Output the [x, y] coordinate of the center of the cell containing the given text.  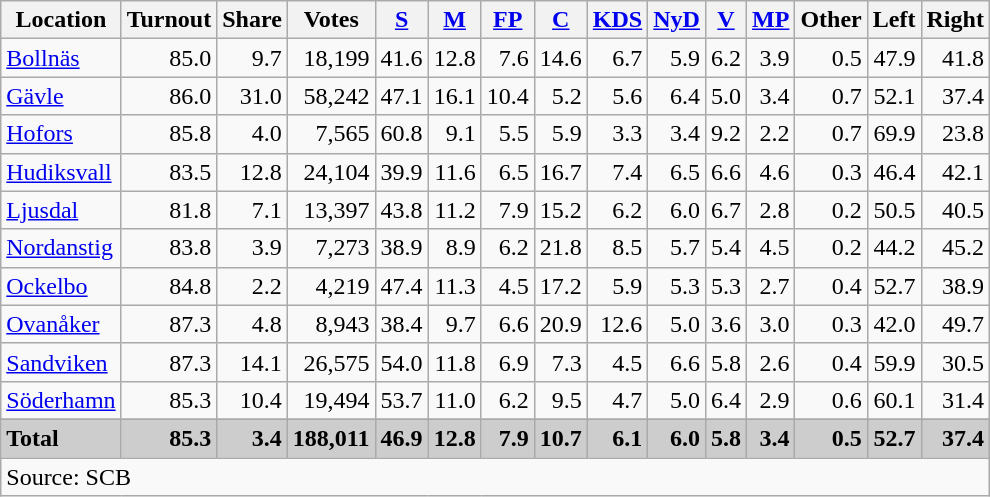
81.8 [169, 210]
Location [61, 20]
2.7 [771, 286]
5.5 [508, 134]
53.7 [402, 400]
Ockelbo [61, 286]
5.7 [677, 248]
Hudiksvall [61, 172]
46.4 [894, 172]
M [454, 20]
30.5 [955, 362]
19,494 [331, 400]
Votes [331, 20]
42.0 [894, 324]
6.1 [617, 438]
39.9 [402, 172]
4.6 [771, 172]
Other [831, 20]
11.8 [454, 362]
MP [771, 20]
3.0 [771, 324]
0.6 [831, 400]
Turnout [169, 20]
21.8 [560, 248]
84.8 [169, 286]
47.4 [402, 286]
Söderhamn [61, 400]
26,575 [331, 362]
60.8 [402, 134]
83.5 [169, 172]
188,011 [331, 438]
Share [252, 20]
38.4 [402, 324]
7.3 [560, 362]
Total [61, 438]
5.2 [560, 96]
8,943 [331, 324]
85.8 [169, 134]
Bollnäs [61, 58]
23.8 [955, 134]
54.0 [402, 362]
47.9 [894, 58]
S [402, 20]
4.8 [252, 324]
2.9 [771, 400]
Ovanåker [61, 324]
4.0 [252, 134]
83.8 [169, 248]
11.3 [454, 286]
Nordanstig [61, 248]
40.5 [955, 210]
11.6 [454, 172]
13,397 [331, 210]
16.7 [560, 172]
5.6 [617, 96]
Hofors [61, 134]
50.5 [894, 210]
NyD [677, 20]
10.7 [560, 438]
12.6 [617, 324]
9.5 [560, 400]
17.2 [560, 286]
85.0 [169, 58]
7,565 [331, 134]
Left [894, 20]
4.7 [617, 400]
31.4 [955, 400]
3.3 [617, 134]
KDS [617, 20]
20.9 [560, 324]
7,273 [331, 248]
7.6 [508, 58]
41.6 [402, 58]
8.5 [617, 248]
FP [508, 20]
43.8 [402, 210]
Ljusdal [61, 210]
49.7 [955, 324]
3.6 [726, 324]
59.9 [894, 362]
6.9 [508, 362]
5.4 [726, 248]
16.1 [454, 96]
15.2 [560, 210]
11.0 [454, 400]
58,242 [331, 96]
7.1 [252, 210]
C [560, 20]
2.6 [771, 362]
31.0 [252, 96]
8.9 [454, 248]
52.1 [894, 96]
47.1 [402, 96]
11.2 [454, 210]
41.8 [955, 58]
69.9 [894, 134]
Source: SCB [496, 477]
Gävle [61, 96]
60.1 [894, 400]
V [726, 20]
Right [955, 20]
9.1 [454, 134]
Sandviken [61, 362]
7.4 [617, 172]
18,199 [331, 58]
42.1 [955, 172]
2.8 [771, 210]
45.2 [955, 248]
24,104 [331, 172]
14.1 [252, 362]
4,219 [331, 286]
14.6 [560, 58]
44.2 [894, 248]
9.2 [726, 134]
86.0 [169, 96]
46.9 [402, 438]
